For the text-containing cell, return its midpoint in [X, Y] coordinate format. 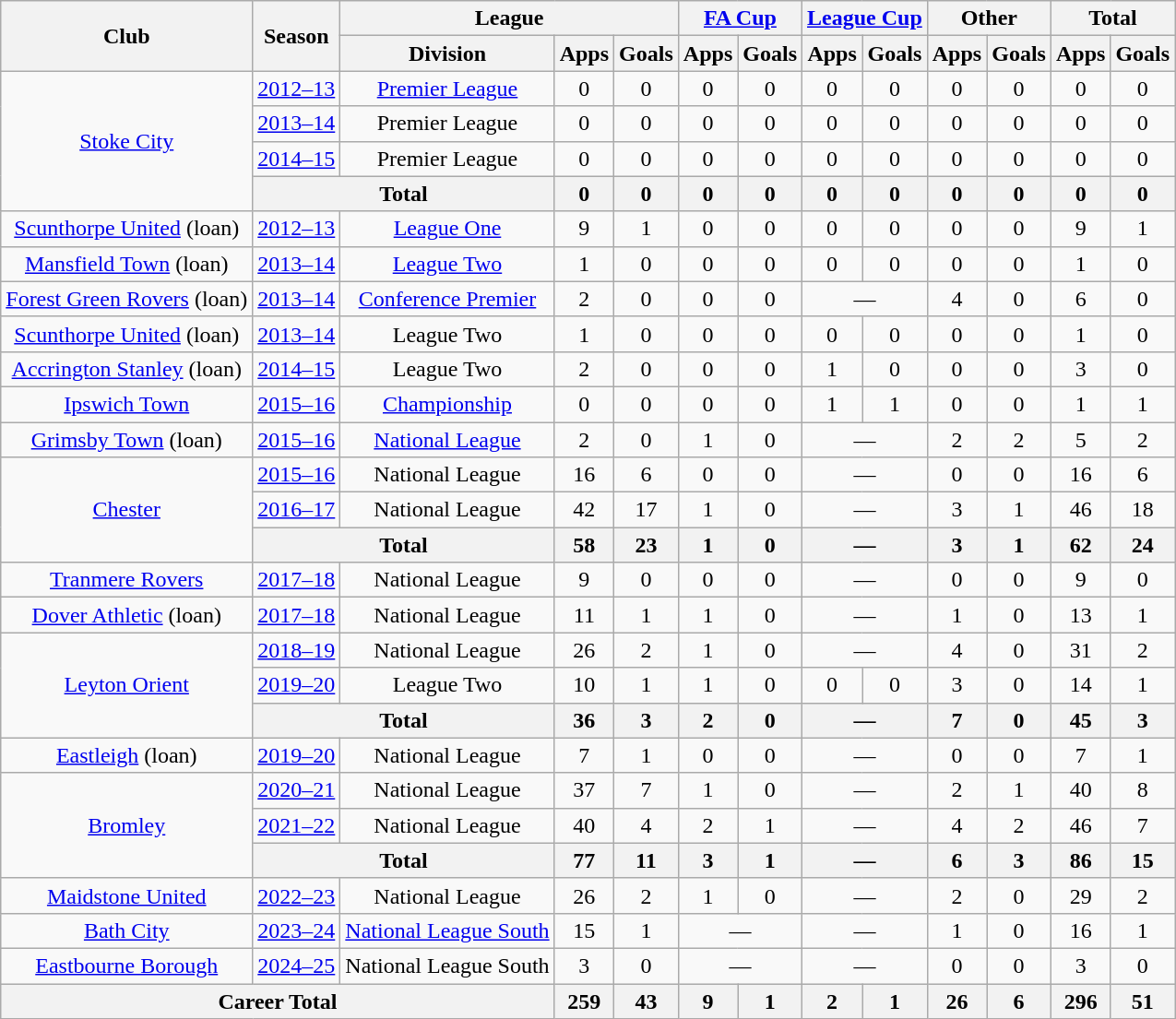
Championship [447, 404]
Career Total [278, 1001]
Season [297, 36]
2022–23 [297, 895]
31 [1080, 650]
Bromley [127, 825]
37 [584, 790]
Leyton Orient [127, 685]
10 [584, 685]
Bath City [127, 930]
5 [1080, 440]
2018–19 [297, 650]
86 [1080, 860]
36 [584, 720]
Dover Athletic (loan) [127, 615]
14 [1080, 685]
2023–24 [297, 930]
Forest Green Rovers (loan) [127, 299]
Accrington Stanley (loan) [127, 369]
51 [1143, 1001]
259 [584, 1001]
Conference Premier [447, 299]
18 [1143, 510]
2024–25 [297, 966]
2020–21 [297, 790]
Eastleigh (loan) [127, 755]
62 [1080, 545]
17 [647, 510]
13 [1080, 615]
58 [584, 545]
24 [1143, 545]
Stoke City [127, 141]
2016–17 [297, 510]
League [509, 18]
Maidstone United [127, 895]
43 [647, 1001]
Chester [127, 510]
23 [647, 545]
FA Cup [740, 18]
Mansfield Town (loan) [127, 264]
Grimsby Town (loan) [127, 440]
45 [1080, 720]
77 [584, 860]
2021–22 [297, 825]
Club [127, 36]
42 [584, 510]
29 [1080, 895]
Tranmere Rovers [127, 580]
8 [1143, 790]
League One [447, 229]
Eastbourne Borough [127, 966]
Ipswich Town [127, 404]
296 [1080, 1001]
Division [447, 53]
Other [989, 18]
League Cup [865, 18]
